From the cell containing the given text, extract its center point as [x, y] coordinate. 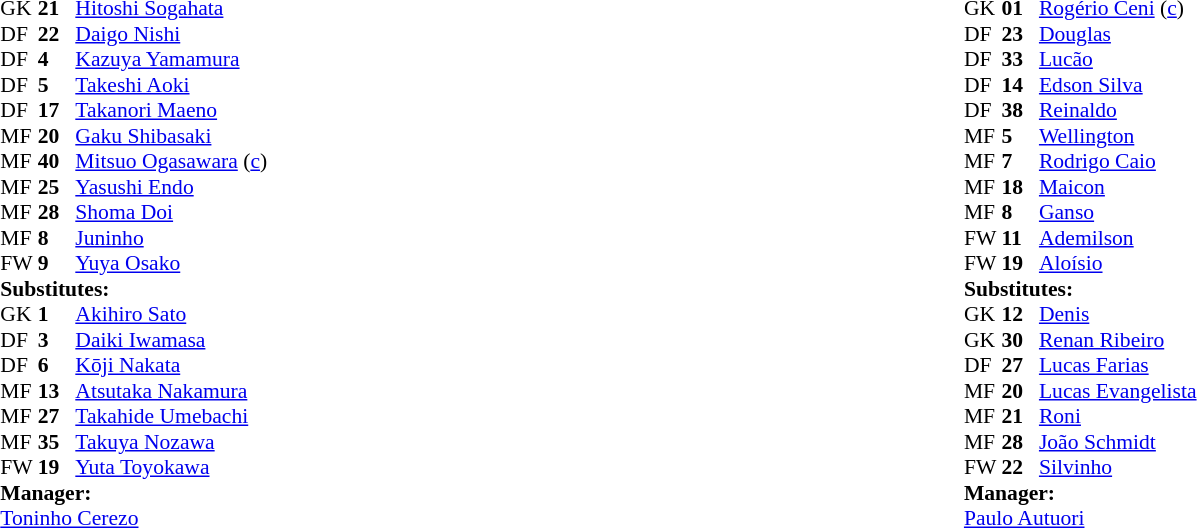
Yuta Toyokawa [171, 467]
Lucas Farias [1118, 365]
Kōji Nakata [171, 365]
Lucas Evangelista [1118, 391]
Edson Silva [1118, 85]
Yasushi Endo [171, 187]
Takanori Maeno [171, 111]
Roni [1118, 417]
3 [57, 340]
Daigo Nishi [171, 34]
Aloísio [1118, 263]
Akihiro Sato [171, 315]
Gaku Shibasaki [171, 136]
Ganso [1118, 213]
Takeshi Aoki [171, 85]
33 [1020, 59]
38 [1020, 111]
Silvinho [1118, 467]
14 [1020, 85]
17 [57, 111]
Shoma Doi [171, 213]
Renan Ribeiro [1118, 340]
Reinaldo [1118, 111]
João Schmidt [1118, 442]
Ademilson [1118, 238]
6 [57, 365]
Takuya Nozawa [171, 442]
35 [57, 442]
9 [57, 263]
23 [1020, 34]
11 [1020, 238]
25 [57, 187]
30 [1020, 340]
13 [57, 391]
Douglas [1118, 34]
4 [57, 59]
Mitsuo Ogasawara (c) [171, 161]
Daiki Iwamasa [171, 340]
Denis [1118, 315]
Takahide Umebachi [171, 417]
12 [1020, 315]
7 [1020, 161]
Atsutaka Nakamura [171, 391]
Yuya Osako [171, 263]
21 [1020, 417]
Rodrigo Caio [1118, 161]
Wellington [1118, 136]
Lucão [1118, 59]
18 [1020, 187]
Juninho [171, 238]
1 [57, 315]
Maicon [1118, 187]
40 [57, 161]
Kazuya Yamamura [171, 59]
